Identify which cell holds the provided text, then report its [X, Y] central coordinate. 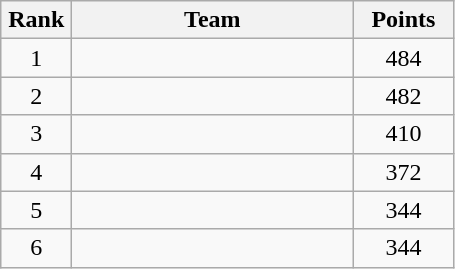
484 [404, 58]
Rank [36, 20]
410 [404, 134]
3 [36, 134]
2 [36, 96]
Points [404, 20]
6 [36, 248]
1 [36, 58]
Team [212, 20]
482 [404, 96]
4 [36, 172]
5 [36, 210]
372 [404, 172]
